Capture the cell that displays the provided text and extract its (x, y) central coordinate. 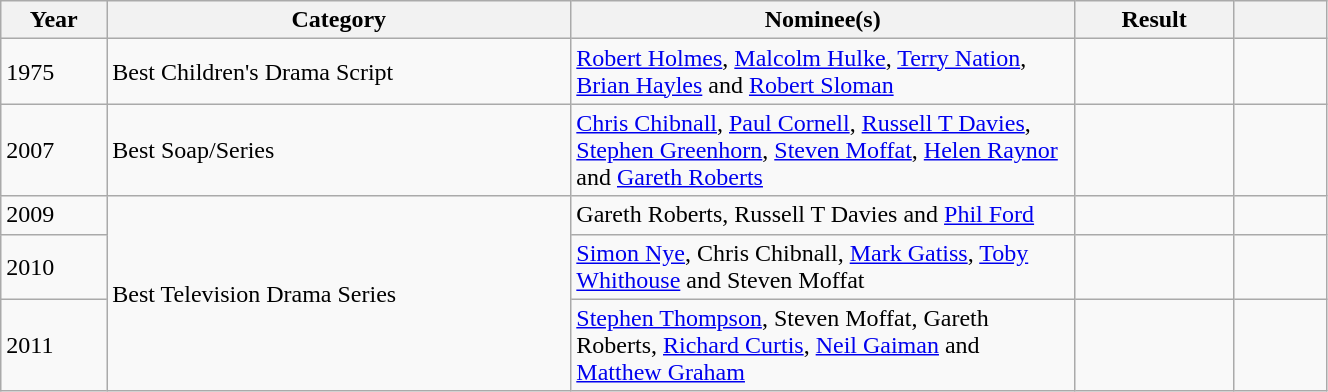
Gareth Roberts, Russell T Davies and Phil Ford (823, 215)
Stephen Thompson, Steven Moffat, Gareth Roberts, Richard Curtis, Neil Gaiman and Matthew Graham (823, 345)
Result (1154, 20)
Chris Chibnall, Paul Cornell, Russell T Davies, Stephen Greenhorn, Steven Moffat, Helen Raynor and Gareth Roberts (823, 150)
Best Children's Drama Script (339, 72)
Year (54, 20)
Robert Holmes, Malcolm Hulke, Terry Nation, Brian Hayles and Robert Sloman (823, 72)
2007 (54, 150)
Simon Nye, Chris Chibnall, Mark Gatiss, Toby Whithouse and Steven Moffat (823, 266)
1975 (54, 72)
2009 (54, 215)
Best Soap/Series (339, 150)
2011 (54, 345)
Category (339, 20)
Nominee(s) (823, 20)
Best Television Drama Series (339, 294)
2010 (54, 266)
